Provide the [X, Y] coordinate of the cell's center where the given text is located.  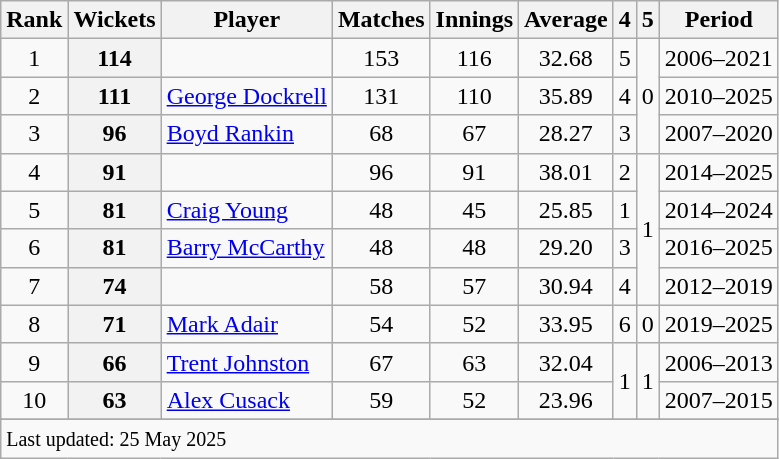
Matches [381, 20]
66 [114, 362]
Average [566, 20]
25.85 [566, 210]
Innings [474, 20]
Player [246, 20]
114 [114, 58]
George Dockrell [246, 96]
57 [474, 286]
Period [718, 20]
Alex Cusack [246, 400]
2006–2013 [718, 362]
32.68 [566, 58]
2019–2025 [718, 324]
153 [381, 58]
Mark Adair [246, 324]
9 [34, 362]
35.89 [566, 96]
30.94 [566, 286]
Trent Johnston [246, 362]
110 [474, 96]
Rank [34, 20]
Last updated: 25 May 2025 [390, 438]
Boyd Rankin [246, 134]
38.01 [566, 172]
111 [114, 96]
68 [381, 134]
2007–2015 [718, 400]
59 [381, 400]
2014–2024 [718, 210]
2016–2025 [718, 248]
2014–2025 [718, 172]
2010–2025 [718, 96]
29.20 [566, 248]
23.96 [566, 400]
8 [34, 324]
28.27 [566, 134]
45 [474, 210]
58 [381, 286]
Barry McCarthy [246, 248]
54 [381, 324]
Wickets [114, 20]
74 [114, 286]
10 [34, 400]
32.04 [566, 362]
33.95 [566, 324]
2012–2019 [718, 286]
131 [381, 96]
116 [474, 58]
Craig Young [246, 210]
2006–2021 [718, 58]
2007–2020 [718, 134]
71 [114, 324]
7 [34, 286]
